Scan for the cell matching the given text and deliver its [x, y] coordinate at center. 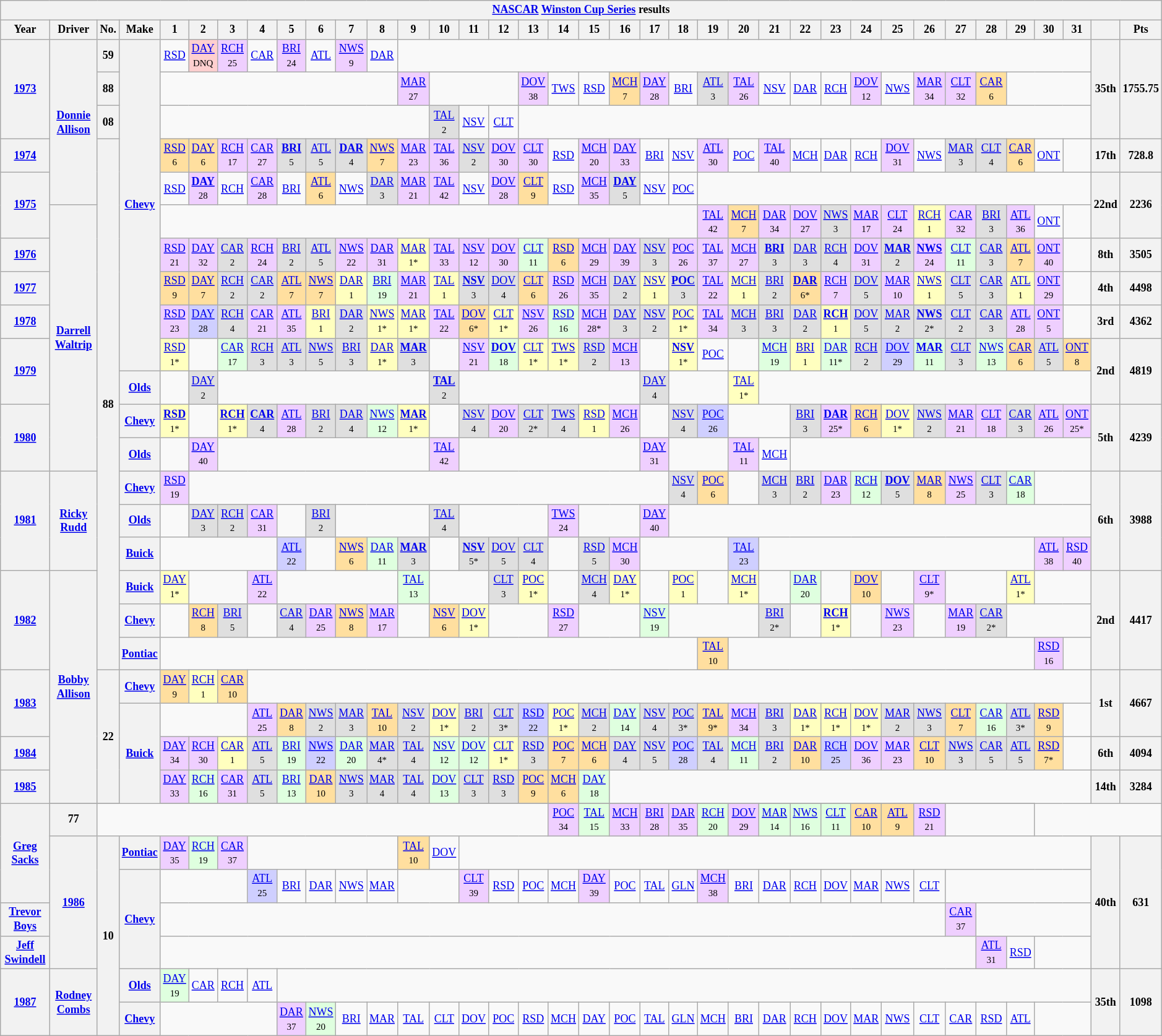
631 [1141, 902]
14 [564, 30]
NWS12 [382, 421]
1974 [25, 155]
CAR2* [991, 621]
MCH2 [594, 720]
NSV19 [655, 621]
RCH16 [203, 787]
14th [1105, 787]
RCH19 [203, 853]
MCH1 [744, 288]
ATL35 [292, 321]
RSD27 [564, 621]
DAY19 [174, 986]
MAR8 [929, 488]
POC34 [564, 820]
4819 [1141, 371]
DAR23 [835, 488]
DAY34 [174, 753]
Donnie Allison [73, 122]
ONT8 [1077, 355]
NWS6 [351, 554]
11 [474, 30]
DAY18 [594, 787]
CAR28 [262, 189]
1987 [25, 1003]
4 [262, 30]
BRI2* [775, 621]
1755.75 [1141, 89]
DAR11* [835, 355]
RCH20 [713, 820]
NWS23 [898, 621]
Bobby Allison [73, 687]
Year [25, 30]
DOV28 [504, 189]
CLT3* [504, 720]
Jeff Swindell [25, 952]
RSD1 [594, 421]
Trevor Boys [25, 920]
2236 [1141, 205]
NASCAR Winston Cup Series results [581, 10]
CLT39 [474, 886]
13 [533, 30]
CAR17 [233, 355]
RCH8 [203, 621]
MAR14 [775, 820]
DAY31 [655, 454]
TAL26 [744, 89]
CLT9 [533, 189]
728.8 [1141, 155]
Rodney Combs [73, 1003]
ATL1 [1020, 288]
NWS8 [351, 621]
1st [1105, 703]
CLT18 [991, 421]
NSV1* [683, 355]
DAY32 [203, 255]
MCH27 [744, 255]
DAR25* [835, 421]
TAL36 [444, 155]
1976 [25, 255]
TAL23 [744, 554]
1975 [25, 205]
CAR27 [262, 155]
DAR34 [775, 222]
DOV10 [866, 587]
RSD40 [1077, 554]
1981 [25, 521]
BRI13 [292, 787]
RSD2 [594, 355]
3 [233, 30]
17 [655, 30]
ONT29 [1049, 288]
CLT2* [533, 421]
MCH19 [775, 355]
4094 [1141, 753]
CLT30 [533, 155]
RCH7 [835, 288]
DAYDNQ [203, 56]
CAR1 [233, 753]
MCH1* [744, 587]
3rd [1105, 321]
18 [683, 30]
POC3* [683, 720]
RSD23 [174, 321]
DAR35 [683, 820]
40th [1105, 902]
CAR5 [991, 753]
CLT2 [961, 321]
1980 [25, 437]
POC3 [683, 288]
NSV21 [474, 355]
4667 [1141, 703]
MCH11 [744, 753]
08 [108, 122]
DAR31 [382, 255]
31 [1077, 30]
DOV36 [866, 753]
TAL1 [444, 288]
BRI28 [655, 820]
DAR37 [292, 1019]
1098 [1141, 1003]
RSD26 [564, 288]
CLT9* [929, 587]
NWS20 [321, 1019]
MCH28* [594, 321]
17th [1105, 155]
15 [594, 30]
ONT25* [1077, 421]
ATL26 [1049, 421]
POC1 [683, 587]
POC7 [564, 753]
1 [174, 30]
29 [1020, 30]
22nd [1105, 205]
1982 [25, 620]
8 [382, 30]
DAY14 [625, 720]
RCH17 [233, 155]
ATL38 [1049, 554]
TAL1* [744, 388]
4th [1105, 288]
1973 [25, 89]
TAL40 [775, 155]
CAR16 [991, 720]
25 [898, 30]
NWS1 [929, 288]
16 [625, 30]
Driver [73, 30]
1985 [25, 787]
TWS24 [564, 520]
DOV20 [504, 421]
DAY9 [174, 687]
NWS2* [929, 321]
TAL11 [744, 454]
CAR18 [1020, 488]
MCH13 [625, 355]
21 [775, 30]
Darrell Waltrip [73, 338]
MCH30 [625, 554]
RSD22 [533, 720]
CAR32 [961, 222]
NSV26 [533, 321]
POC9 [533, 787]
Make [140, 30]
ATL6 [321, 189]
DAY7 [203, 288]
MAR27 [413, 89]
DAY35 [174, 853]
DAY [594, 1019]
DAR6* [805, 288]
ONT5 [1049, 321]
2 [203, 30]
MCH33 [625, 820]
77 [73, 820]
CLT10 [929, 753]
No. [108, 30]
NWS24 [929, 255]
20 [744, 30]
Pts [1141, 30]
ATL3* [1020, 720]
TAL37 [713, 255]
MAR4 [382, 787]
NWS16 [805, 820]
DAR11 [382, 554]
NWS25 [961, 488]
TWS4 [564, 421]
1977 [25, 288]
CLT32 [961, 89]
BRI24 [292, 56]
CLT5 [961, 288]
26 [929, 30]
28 [991, 30]
1979 [25, 371]
9 [413, 30]
DOV4 [504, 288]
RCH3 [262, 355]
DOV38 [533, 89]
27 [961, 30]
DAY5 [625, 189]
6 [321, 30]
NSV5* [474, 554]
8th [1105, 255]
TWS [564, 89]
1983 [25, 703]
Ricky Rudd [73, 521]
NSV6 [444, 621]
MAR19 [961, 621]
23 [835, 30]
CAR21 [262, 321]
NWS9 [351, 56]
12 [504, 30]
3284 [1141, 787]
ATL31 [991, 952]
ATL1* [1020, 587]
3505 [1141, 255]
CLT7 [961, 720]
DAR25 [321, 621]
MCH38 [713, 886]
19 [713, 30]
MCH20 [594, 155]
MAR4* [382, 753]
3988 [1141, 521]
DOV18 [504, 355]
RCH30 [203, 753]
4417 [1141, 620]
30 [1049, 30]
RSD19 [174, 488]
MCH34 [744, 720]
DAR8 [292, 720]
4239 [1141, 437]
CLT6 [533, 288]
POC28 [683, 753]
DOV27 [805, 222]
TAL13 [413, 587]
MAR11 [929, 355]
4498 [1141, 288]
MAR34 [929, 89]
DOV13 [444, 787]
MCH29 [594, 255]
24 [866, 30]
RSD5 [594, 554]
DAR1 [351, 288]
5 [292, 30]
MCH26 [625, 421]
5th [1105, 437]
MAR10 [898, 288]
RCH6 [866, 421]
NWS13 [991, 355]
NSV1 [655, 288]
MCH4 [594, 587]
ONT40 [1049, 255]
4362 [1141, 321]
TWS1* [564, 355]
RCH12 [866, 488]
ATL36 [1020, 222]
DAY6 [203, 155]
NWS1* [382, 321]
TAL9* [713, 720]
1986 [73, 902]
DOV6* [474, 321]
ATL9 [898, 820]
TAL33 [444, 255]
59 [108, 56]
RCH24 [262, 255]
CLT24 [898, 222]
TAL15 [594, 820]
1978 [25, 321]
ATL30 [713, 155]
1984 [25, 753]
RSD7* [1049, 753]
7 [351, 30]
POC6 [713, 488]
NWS5 [321, 355]
TAL34 [713, 321]
Greg Sacks [25, 853]
NSV5 [655, 753]
